Extract the [x, y] coordinate from the center of the cell holding the provided text.  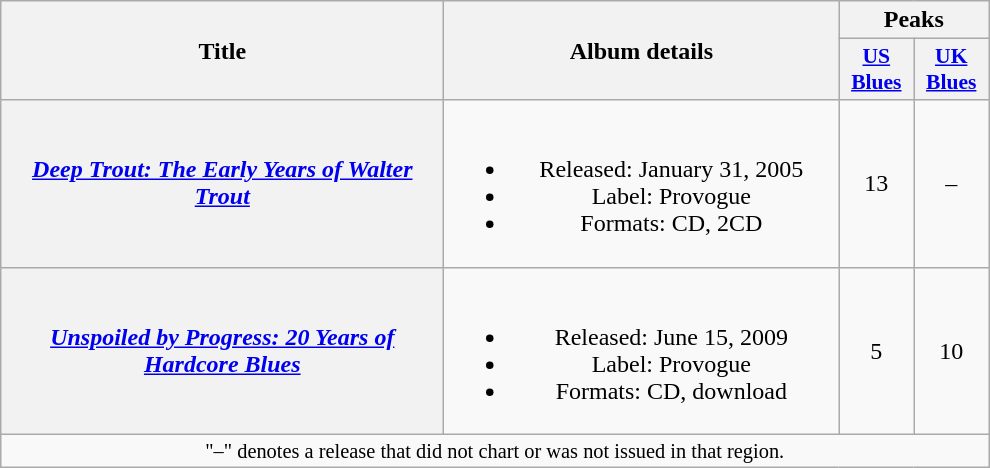
10 [952, 350]
Deep Trout: The Early Years of Walter Trout [222, 184]
Released: June 15, 2009Label: ProvogueFormats: CD, download [642, 350]
"–" denotes a release that did not chart or was not issued in that region. [495, 451]
USBlues [876, 70]
Released: January 31, 2005Label: ProvogueFormats: CD, 2CD [642, 184]
Album details [642, 50]
UKBlues [952, 70]
Peaks [914, 20]
– [952, 184]
5 [876, 350]
13 [876, 184]
Unspoiled by Progress: 20 Years of Hardcore Blues [222, 350]
Title [222, 50]
